Extract the [x, y] coordinate from the center of the cell holding the provided text.  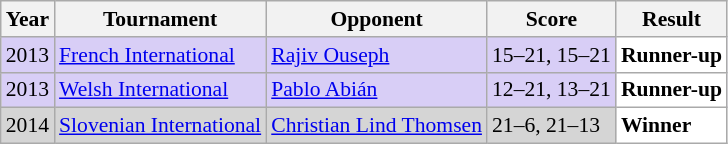
Opponent [376, 19]
Tournament [160, 19]
Welsh International [160, 90]
Pablo Abián [376, 90]
Year [28, 19]
12–21, 13–21 [552, 90]
21–6, 21–13 [552, 126]
2014 [28, 126]
Christian Lind Thomsen [376, 126]
Rajiv Ouseph [376, 55]
Slovenian International [160, 126]
Winner [672, 126]
Result [672, 19]
Score [552, 19]
French International [160, 55]
15–21, 15–21 [552, 55]
